Identify which cell holds the provided text, then report its [x, y] central coordinate. 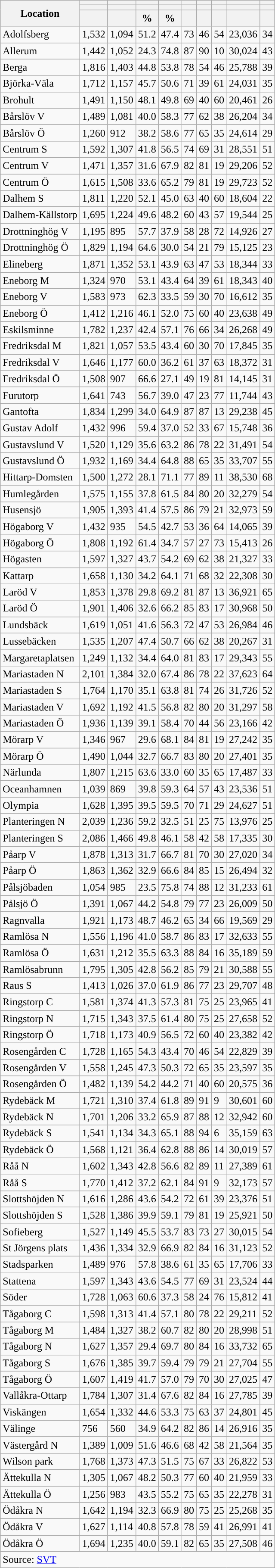
Vallåkra-Ottarp [40, 1396]
Björka-Väla [40, 84]
24,801 [244, 1412]
41.3 [147, 1002]
1,863 [94, 871]
57.5 [170, 510]
Ödåkra N [40, 1511]
37.5 [147, 1019]
27,658 [244, 1019]
1,628 [94, 805]
48.1 [147, 100]
Gustavslund V [40, 444]
10 [219, 51]
39.7 [147, 1363]
Påarp V [40, 854]
29.6 [147, 740]
1,764 [94, 690]
27,508 [244, 1543]
1,581 [94, 1002]
1,334 [121, 1248]
1,094 [121, 34]
60.7 [170, 1330]
46.6 [170, 1445]
41.7 [147, 1379]
28,551 [244, 149]
1,829 [94, 248]
Ringstorp Ö [40, 1035]
560 [121, 1428]
1,528 [94, 1215]
19,569 [244, 920]
48.7 [147, 920]
Oceanhamnen [40, 789]
67.6 [170, 1396]
33,732 [244, 1347]
1,419 [121, 1379]
1,310 [121, 1100]
59.5 [170, 805]
1,532 [94, 34]
14,145 [244, 379]
32,173 [244, 1182]
1,196 [121, 936]
63.8 [170, 690]
39.0 [170, 395]
32,633 [244, 936]
62.8 [170, 1150]
Råå N [40, 1166]
34.0 [147, 411]
1,170 [121, 690]
1,212 [121, 953]
1,245 [121, 1068]
Eskilsminne [40, 330]
1,901 [94, 608]
1,598 [94, 1314]
1,150 [121, 100]
35.1 [147, 690]
28.1 [147, 477]
64.2 [170, 1428]
27,401 [244, 756]
1,216 [121, 313]
41.8 [147, 149]
45.5 [147, 1232]
23,036 [244, 34]
1,646 [94, 362]
Pålsjö Ö [40, 904]
1,134 [121, 1133]
33.0 [170, 773]
51.6 [147, 1445]
31.6 [147, 165]
26,009 [244, 904]
Mörarp V [40, 740]
66.2 [170, 608]
1,384 [121, 674]
27,025 [244, 1379]
1,607 [94, 1379]
51.2 [147, 34]
1,853 [94, 592]
21,959 [244, 1478]
1,541 [94, 1133]
Tågaborg M [40, 1330]
56 [219, 723]
976 [121, 1265]
53.8 [170, 67]
Rosengården Ö [40, 1084]
Fredriksdal Ö [40, 379]
Mariastaden V [40, 707]
Västergård N [40, 1445]
39.8 [147, 789]
24 [204, 1297]
54.3 [147, 1051]
25,921 [244, 1215]
18,344 [244, 264]
26,991 [244, 1527]
Source: SVT [138, 1560]
1,385 [121, 1363]
32.7 [147, 756]
1,701 [94, 1117]
Mariastaden Ö [40, 723]
1,249 [94, 658]
1,130 [121, 576]
32,279 [244, 494]
23,376 [244, 1199]
Rydebäck N [40, 1117]
67.4 [170, 674]
985 [121, 887]
1,009 [121, 1445]
39.5 [147, 805]
1,215 [121, 773]
1,299 [121, 411]
1,811 [94, 199]
20,267 [244, 641]
1,052 [121, 51]
1,816 [94, 67]
18,343 [244, 281]
1,057 [121, 346]
912 [121, 133]
37.8 [147, 494]
St Jörgens plats [40, 1248]
Planteringen N [40, 822]
Centrum S [40, 149]
1,044 [121, 756]
Söder [40, 1297]
1,362 [121, 871]
23,382 [244, 1035]
1,921 [94, 920]
1,484 [94, 1330]
26,822 [244, 1461]
30,015 [244, 1232]
Margaretaplatsen [40, 658]
1,256 [94, 1494]
36.2 [170, 362]
1,715 [94, 1019]
54.8 [170, 904]
56.3 [170, 625]
Mariastaden S [40, 690]
37.2 [147, 1182]
1,235 [121, 1543]
33.5 [170, 297]
1,692 [94, 707]
743 [121, 395]
39.1 [147, 723]
1,558 [94, 1068]
26,204 [244, 116]
2,086 [94, 838]
Ödåkra Ö [40, 1543]
75.8 [170, 887]
1,114 [121, 1527]
Tågaborg N [40, 1347]
65.9 [170, 1117]
1,491 [94, 100]
1,658 [94, 576]
Ättekulla Ö [40, 1494]
30,019 [244, 1150]
Sofieberg [40, 1232]
61.9 [170, 986]
1,718 [94, 1035]
29.4 [147, 1347]
57.3 [170, 1002]
71.1 [170, 477]
Ramlösa N [40, 936]
63.2 [170, 444]
32.3 [147, 1511]
Raus S [40, 986]
1,676 [94, 1363]
69.2 [170, 592]
64.1 [170, 576]
Drottninghög Ö [40, 248]
1,616 [94, 1199]
59.2 [147, 822]
38,530 [244, 477]
Högasten [40, 559]
22,278 [244, 1494]
1,641 [94, 395]
1,039 [94, 789]
40.8 [147, 1527]
Laröd V [40, 592]
1,220 [121, 199]
Centrum V [40, 165]
65.2 [170, 182]
33,707 [244, 461]
1,121 [121, 1150]
1,413 [94, 986]
32.6 [147, 608]
34.3 [147, 1133]
64.9 [170, 411]
69.7 [170, 1347]
30,601 [244, 1100]
1,784 [94, 1396]
41.5 [147, 707]
53.3 [170, 1412]
52.1 [147, 199]
1,207 [121, 641]
1,654 [94, 1412]
Gustav Adolf [40, 428]
60.0 [147, 362]
17,335 [244, 838]
2,101 [94, 674]
34.9 [147, 1428]
53.5 [147, 346]
62.1 [170, 1182]
30,024 [244, 51]
20,461 [244, 100]
907 [121, 379]
1,051 [121, 625]
1,807 [94, 773]
29,238 [244, 411]
Ringstorp N [40, 1019]
1,389 [94, 1445]
64.0 [170, 658]
Ragnvalla [40, 920]
Påarp Ö [40, 871]
1,286 [121, 1199]
1,374 [121, 1002]
1,332 [121, 1412]
1,177 [121, 362]
1,346 [94, 740]
1,770 [94, 1182]
58.6 [170, 133]
21,564 [244, 1445]
34.2 [147, 576]
30,968 [244, 608]
29,707 [244, 986]
1,602 [94, 1166]
33.2 [147, 1117]
65.1 [170, 1133]
1,063 [121, 1297]
14,926 [244, 231]
39.9 [147, 1215]
Furutorp [40, 395]
41.0 [147, 936]
Dalhem S [40, 199]
Tågaborg S [40, 1363]
Kattarp [40, 576]
37,623 [244, 674]
50.6 [170, 84]
Centrum Ö [40, 182]
31.4 [147, 1396]
58.3 [170, 116]
31.7 [147, 854]
42.7 [170, 527]
1,026 [121, 986]
19,544 [244, 215]
1,592 [94, 149]
Pålsjöbaden [40, 887]
869 [121, 789]
1,878 [94, 854]
983 [121, 1494]
27,389 [244, 1166]
30.0 [170, 248]
Rydebäck Ö [40, 1150]
1,378 [121, 592]
1,395 [121, 805]
36.4 [147, 1150]
34.7 [170, 543]
41.6 [147, 625]
90 [204, 51]
63.6 [147, 773]
67.9 [170, 165]
35,159 [244, 1133]
Tågaborg C [40, 1314]
37.4 [147, 1100]
Rydebäck S [40, 1133]
1,393 [121, 510]
48 [268, 986]
1,236 [121, 822]
1,386 [121, 1215]
1,782 [94, 330]
13,976 [244, 822]
6 [219, 1133]
29,206 [244, 165]
44.6 [147, 1412]
62.3 [147, 297]
31,233 [244, 887]
1,642 [94, 1511]
1,905 [94, 510]
21,327 [244, 559]
15,748 [244, 428]
1,442 [94, 51]
996 [121, 428]
18,372 [244, 362]
1,932 [94, 461]
Dalhem-Källstorp [40, 215]
970 [121, 281]
1,466 [121, 838]
1,834 [94, 411]
2,039 [94, 822]
1,936 [94, 723]
29.8 [147, 592]
56.2 [170, 969]
Rosengården C [40, 1051]
Humlegården [40, 494]
24,627 [244, 805]
11,744 [244, 395]
26,916 [244, 1428]
20,575 [244, 1084]
1,721 [94, 1100]
1,575 [94, 494]
57.0 [170, 1379]
27.1 [170, 379]
56.7 [147, 395]
17,706 [244, 1265]
1,149 [121, 1232]
14,065 [244, 527]
1,695 [94, 215]
15,812 [244, 1297]
35.5 [147, 953]
Olympia [40, 805]
Bårslöv V [40, 116]
29,211 [244, 1314]
22,308 [244, 576]
31,123 [244, 1248]
756 [94, 1428]
24,031 [244, 84]
Stadsparken [40, 1265]
18,604 [244, 199]
33.6 [147, 182]
32.5 [170, 822]
1,694 [94, 1543]
Slottshöjden S [40, 1215]
28 [204, 231]
1,615 [94, 182]
38.6 [170, 1265]
50.7 [170, 641]
16,612 [244, 297]
46.2 [170, 920]
Drottninghög V [40, 231]
Husensjö [40, 510]
43.7 [147, 559]
31,726 [244, 690]
Ättekulla N [40, 1478]
Bårslöv Ö [40, 133]
27,785 [244, 1396]
1,795 [94, 969]
56.6 [170, 1166]
23.5 [147, 887]
26,494 [244, 871]
935 [121, 527]
61.5 [170, 494]
55.2 [170, 1494]
44.8 [147, 67]
1,631 [94, 953]
36,921 [244, 592]
895 [121, 231]
64.6 [147, 248]
Brohult [40, 100]
Rydebäck M [40, 1100]
49.6 [147, 215]
37.3 [170, 1297]
1,132 [121, 658]
57.7 [147, 231]
1,403 [121, 67]
Eneborg Ö [40, 313]
Högaborg V [40, 527]
Närlunda [40, 773]
Viskängen [40, 1412]
1,436 [94, 1248]
1,535 [94, 641]
Location [40, 13]
1,527 [94, 1232]
Stattena [40, 1281]
25,788 [244, 67]
Råå S [40, 1182]
32,942 [244, 1117]
43.9 [170, 264]
27,242 [244, 740]
53.7 [170, 1232]
29,723 [244, 182]
Fredriksdal V [40, 362]
1,157 [121, 84]
23,638 [244, 313]
25,268 [244, 1511]
58.4 [170, 723]
1,712 [94, 84]
59.3 [170, 789]
Ödåkra V [40, 1527]
Elineberg [40, 264]
61.8 [170, 1100]
1,406 [121, 608]
Mariastaden N [40, 674]
29,343 [244, 658]
Eneborg M [40, 281]
45.7 [147, 84]
1,556 [94, 936]
23,965 [244, 1002]
1,391 [94, 904]
30,588 [244, 969]
Hittarp-Domsten [40, 477]
1,471 [94, 165]
23,597 [244, 1068]
1,206 [121, 1117]
15,125 [244, 248]
23,166 [244, 723]
68.1 [170, 740]
967 [121, 740]
31,297 [244, 707]
45.0 [170, 199]
1,081 [121, 116]
1,165 [121, 1051]
Högaborg Ö [40, 543]
1,195 [94, 231]
Laröd Ö [40, 608]
Eneborg V [40, 297]
Adolfsberg [40, 34]
27,020 [244, 854]
1,583 [94, 297]
973 [121, 297]
15,413 [244, 543]
35,189 [244, 953]
35.6 [147, 444]
1,054 [94, 887]
40.9 [147, 1035]
42.4 [147, 330]
56.8 [170, 707]
Gustavslund Ö [40, 461]
Allerum [40, 51]
15 [219, 871]
43.5 [147, 1494]
1,482 [94, 1084]
Lundsbäck [40, 625]
1,272 [121, 477]
24,614 [244, 133]
1,808 [94, 543]
Tågaborg Ö [40, 1379]
1,169 [121, 461]
74.8 [170, 51]
Fredriksdal M [40, 346]
1,224 [121, 215]
52.0 [170, 313]
1,821 [94, 346]
1,768 [94, 1461]
37.9 [170, 231]
1,352 [121, 264]
32,973 [244, 510]
31,491 [244, 444]
Mörarp Ö [40, 756]
24.3 [147, 51]
63.3 [170, 953]
17,845 [244, 346]
64.8 [170, 461]
Planteringen S [40, 838]
Ramlösa Ö [40, 953]
Ringstorp C [40, 1002]
32.0 [147, 674]
1,260 [94, 133]
1,129 [121, 444]
27,704 [244, 1363]
1,520 [94, 444]
Rosengården V [40, 1068]
Välinge [40, 1428]
1,373 [121, 1461]
17,487 [244, 773]
1,490 [94, 756]
Berga [40, 67]
Slottshöjden N [40, 1199]
23,524 [244, 1281]
51.5 [170, 1461]
28,998 [244, 1330]
22,829 [244, 1051]
58.7 [170, 936]
26,984 [244, 625]
1,155 [121, 494]
Lussebäcken [40, 641]
26,268 [244, 330]
60.6 [147, 1297]
1,568 [94, 1150]
Ramlösabrunn [40, 969]
Wilson park [40, 1461]
23,536 [244, 789]
94 [204, 1133]
1,871 [94, 264]
Gantofta [40, 411]
1,237 [121, 330]
1,619 [94, 625]
1,324 [94, 281]
1,500 [94, 477]
